From the cell containing the given text, extract its center point as (x, y) coordinate. 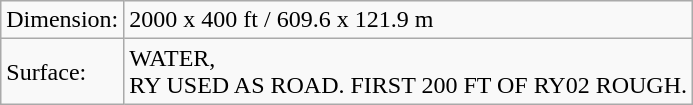
Dimension: (62, 20)
Surface: (62, 72)
2000 x 400 ft / 609.6 x 121.9 m (408, 20)
WATER,RY USED AS ROAD. FIRST 200 FT OF RY02 ROUGH. (408, 72)
